Provide the [x, y] coordinate of the cell's center where the given text is located.  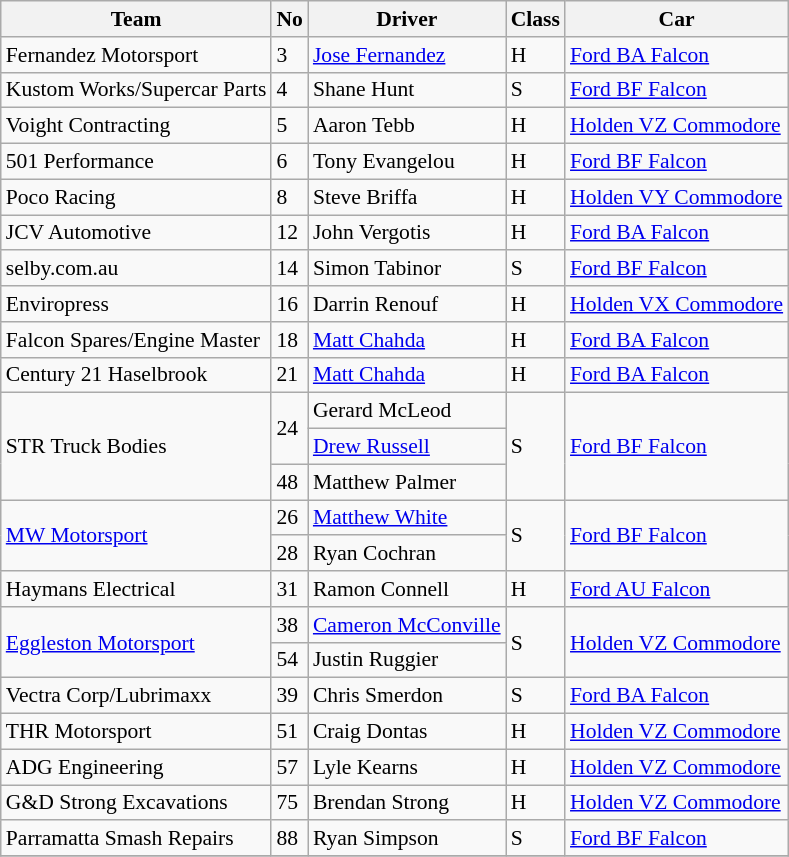
5 [290, 126]
JCV Automotive [136, 233]
Justin Ruggier [407, 660]
Ryan Simpson [407, 839]
8 [290, 197]
Simon Tabinor [407, 269]
Century 21 Haselbrook [136, 375]
THR Motorsport [136, 732]
Ryan Cochran [407, 554]
Car [676, 19]
Parramatta Smash Repairs [136, 839]
16 [290, 304]
Matthew White [407, 518]
51 [290, 732]
38 [290, 625]
Craig Dontas [407, 732]
Kustom Works/Supercar Parts [136, 90]
Darrin Renouf [407, 304]
Aaron Tebb [407, 126]
Holden VX Commodore [676, 304]
Steve Briffa [407, 197]
ADG Engineering [136, 767]
57 [290, 767]
12 [290, 233]
24 [290, 428]
48 [290, 482]
Holden VY Commodore [676, 197]
28 [290, 554]
Driver [407, 19]
Drew Russell [407, 447]
Voight Contracting [136, 126]
Tony Evangelou [407, 162]
John Vergotis [407, 233]
Fernandez Motorsport [136, 55]
Poco Racing [136, 197]
Falcon Spares/Engine Master [136, 340]
21 [290, 375]
Gerard McLeod [407, 411]
Team [136, 19]
31 [290, 589]
STR Truck Bodies [136, 446]
Enviropress [136, 304]
88 [290, 839]
Ramon Connell [407, 589]
Class [536, 19]
G&D Strong Excavations [136, 803]
Ford AU Falcon [676, 589]
4 [290, 90]
Matthew Palmer [407, 482]
Haymans Electrical [136, 589]
Shane Hunt [407, 90]
Brendan Strong [407, 803]
18 [290, 340]
Eggleston Motorsport [136, 642]
54 [290, 660]
26 [290, 518]
39 [290, 696]
501 Performance [136, 162]
Vectra Corp/Lubrimaxx [136, 696]
75 [290, 803]
selby.com.au [136, 269]
No [290, 19]
6 [290, 162]
Jose Fernandez [407, 55]
Chris Smerdon [407, 696]
MW Motorsport [136, 536]
14 [290, 269]
Lyle Kearns [407, 767]
Cameron McConville [407, 625]
3 [290, 55]
